Identify which cell holds the provided text, then report its [X, Y] central coordinate. 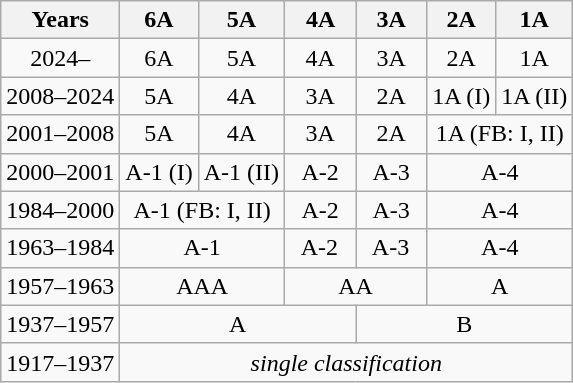
A-1 [202, 248]
B [464, 324]
1917–1937 [60, 362]
1A (II) [534, 96]
1963–1984 [60, 248]
AA [356, 286]
single classification [346, 362]
1937–1957 [60, 324]
1957–1963 [60, 286]
A-1 (II) [241, 172]
A-1 (I) [159, 172]
Years [60, 20]
AAA [202, 286]
1A (FB: I, II) [500, 134]
A-1 (FB: I, II) [202, 210]
2000–2001 [60, 172]
1984–2000 [60, 210]
2024– [60, 58]
2008–2024 [60, 96]
1A (I) [462, 96]
2001–2008 [60, 134]
